Scan for the cell matching the given text and deliver its [x, y] coordinate at center. 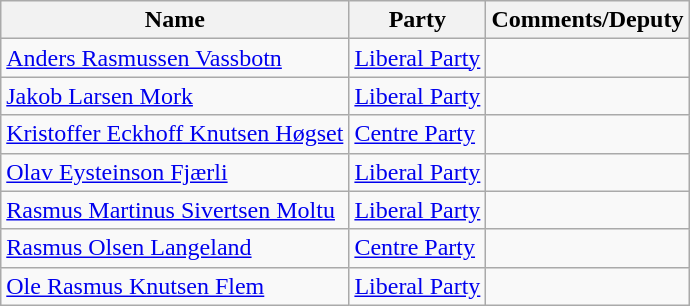
Anders Rasmussen Vassbotn [175, 58]
Jakob Larsen Mork [175, 96]
Rasmus Martinus Sivertsen Moltu [175, 210]
Ole Rasmus Knutsen Flem [175, 286]
Rasmus Olsen Langeland [175, 248]
Comments/Deputy [588, 20]
Kristoffer Eckhoff Knutsen Høgset [175, 134]
Name [175, 20]
Olav Eysteinson Fjærli [175, 172]
Party [418, 20]
